Pinpoint the cell where the given text exists, returning its [X, Y] midpoint coordinate. 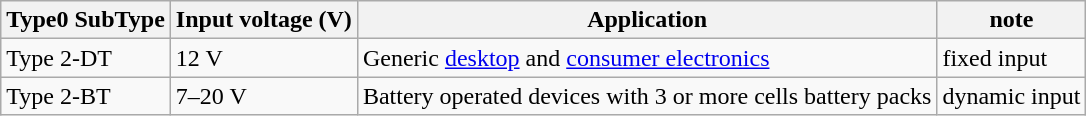
Battery operated devices with 3 or more cells battery packs [647, 96]
Type 2-DT [86, 58]
12 V [264, 58]
7–20 V [264, 96]
note [1012, 20]
Type 2-BT [86, 96]
dynamic input [1012, 96]
Type0 SubType [86, 20]
fixed input [1012, 58]
Application [647, 20]
Generic desktop and consumer electronics [647, 58]
Input voltage (V) [264, 20]
